Capture the cell that displays the provided text and extract its (x, y) central coordinate. 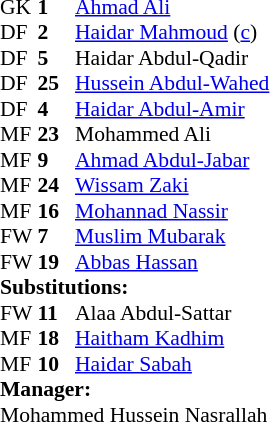
25 (57, 83)
Ahmad Abdul-Jabar (172, 160)
10 (57, 364)
Muslim Mubarak (172, 237)
Hussein Abdul-Wahed (172, 83)
Haidar Abdul-Qadir (172, 58)
Haitham Kadhim (172, 339)
9 (57, 160)
16 (57, 211)
7 (57, 237)
Manager: (134, 389)
Alaa Abdul-Sattar (172, 313)
24 (57, 185)
Mohannad Nassir (172, 211)
Abbas Hassan (172, 262)
Wissam Zaki (172, 185)
11 (57, 313)
5 (57, 58)
2 (57, 33)
Mohammed Ali (172, 135)
Substitutions: (134, 287)
19 (57, 262)
18 (57, 339)
Haidar Abdul-Amir (172, 109)
4 (57, 109)
23 (57, 135)
Haidar Sabah (172, 364)
Haidar Mahmoud (c) (172, 33)
